Detect which cell encompasses the target text, then output its [X, Y] center coordinate. 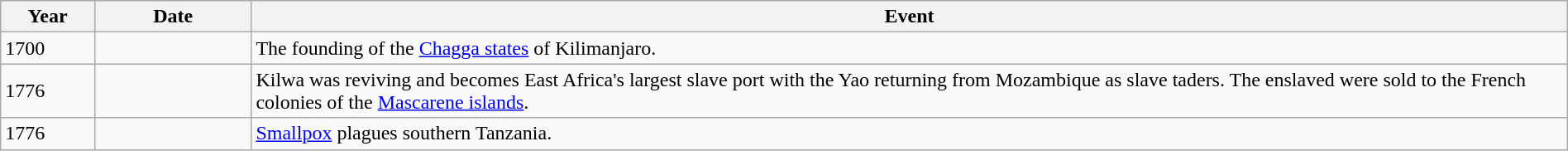
Smallpox plagues southern Tanzania. [910, 134]
Year [48, 17]
1700 [48, 48]
The founding of the Chagga states of Kilimanjaro. [910, 48]
Date [172, 17]
Event [910, 17]
